Pinpoint the cell where the given text exists, returning its [X, Y] midpoint coordinate. 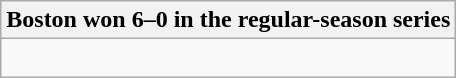
Boston won 6–0 in the regular-season series [228, 20]
